Capture the cell that displays the provided text and extract its (x, y) central coordinate. 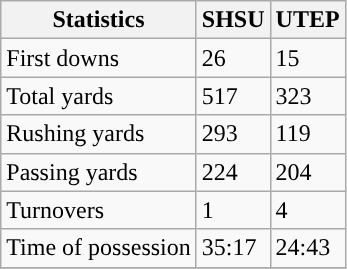
Total yards (99, 96)
26 (233, 58)
Rushing yards (99, 134)
Time of possession (99, 248)
First downs (99, 58)
UTEP (308, 20)
224 (233, 172)
Turnovers (99, 210)
204 (308, 172)
517 (233, 96)
15 (308, 58)
119 (308, 134)
4 (308, 210)
Passing yards (99, 172)
323 (308, 96)
Statistics (99, 20)
293 (233, 134)
1 (233, 210)
SHSU (233, 20)
24:43 (308, 248)
35:17 (233, 248)
